Return (x, y) of the center of cell containing provided text 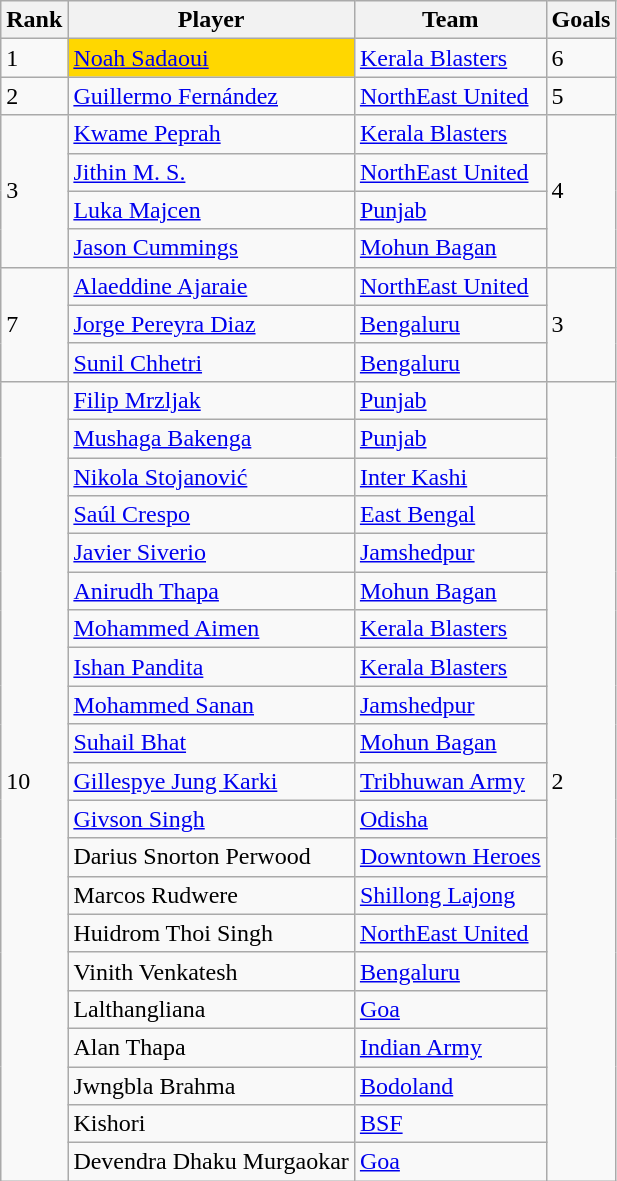
Alaeddine Ajaraie (212, 286)
Shillong Lajong (450, 895)
4 (581, 191)
Guillermo Fernández (212, 96)
Kwame Peprah (212, 134)
Huidrom Thoi Singh (212, 933)
BSF (450, 1124)
Jason Cummings (212, 248)
5 (581, 96)
Mushaga Bakenga (212, 438)
Sunil Chhetri (212, 362)
10 (34, 780)
Lalthangliana (212, 1009)
Rank (34, 20)
Gillespye Jung Karki (212, 781)
Luka Majcen (212, 210)
Darius Snorton Perwood (212, 857)
Player (212, 20)
Tribhuwan Army (450, 781)
Noah Sadaoui (212, 58)
Odisha (450, 819)
Marcos Rudwere (212, 895)
Suhail Bhat (212, 743)
Inter Kashi (450, 477)
Alan Thapa (212, 1047)
Filip Mrzljak (212, 400)
7 (34, 324)
Bodoland (450, 1085)
Goals (581, 20)
Anirudh Thapa (212, 591)
Javier Siverio (212, 553)
Kishori (212, 1124)
Downtown Heroes (450, 857)
Saúl Crespo (212, 515)
Mohammed Aimen (212, 629)
Nikola Stojanović (212, 477)
Jithin M. S. (212, 172)
Jorge Pereyra Diaz (212, 324)
Jwngbla Brahma (212, 1085)
1 (34, 58)
Ishan Pandita (212, 667)
Devendra Dhaku Murgaokar (212, 1162)
6 (581, 58)
East Bengal (450, 515)
Mohammed Sanan (212, 705)
Indian Army (450, 1047)
Team (450, 20)
Vinith Venkatesh (212, 971)
Givson Singh (212, 819)
